For the text-containing cell, return its midpoint in [x, y] coordinate format. 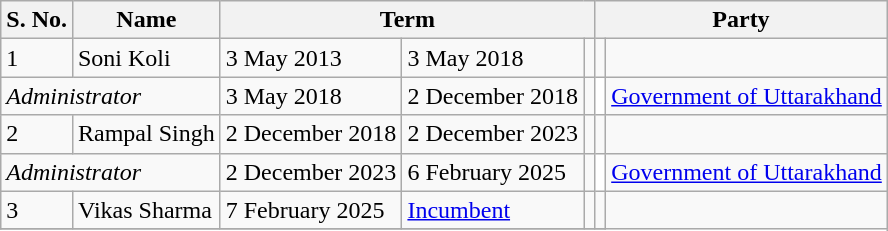
Name [146, 20]
S. No. [37, 20]
Party [742, 20]
Term [407, 20]
Incumbent [493, 210]
3 [37, 210]
2 [37, 134]
Soni Koli [146, 58]
Vikas Sharma [146, 210]
1 [37, 58]
7 February 2025 [311, 210]
3 May 2013 [311, 58]
Rampal Singh [146, 134]
6 February 2025 [493, 172]
